Capture the cell that displays the provided text and extract its (X, Y) central coordinate. 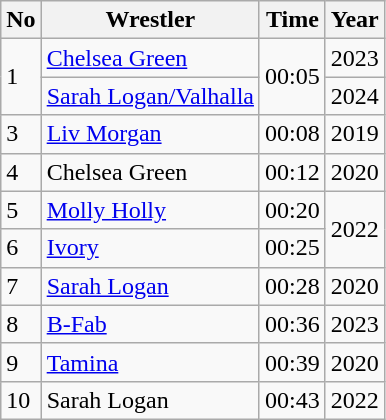
Ivory (150, 248)
B-Fab (150, 324)
Tamina (150, 362)
00:25 (292, 248)
00:20 (292, 210)
2019 (354, 134)
9 (21, 362)
No (21, 20)
00:12 (292, 172)
00:43 (292, 400)
2024 (354, 96)
00:28 (292, 286)
3 (21, 134)
00:36 (292, 324)
00:39 (292, 362)
4 (21, 172)
Year (354, 20)
8 (21, 324)
Wrestler (150, 20)
00:05 (292, 77)
7 (21, 286)
Molly Holly (150, 210)
1 (21, 77)
10 (21, 400)
6 (21, 248)
Time (292, 20)
5 (21, 210)
Sarah Logan/Valhalla (150, 96)
Liv Morgan (150, 134)
00:08 (292, 134)
